For the text-containing cell, return its midpoint in (X, Y) coordinate format. 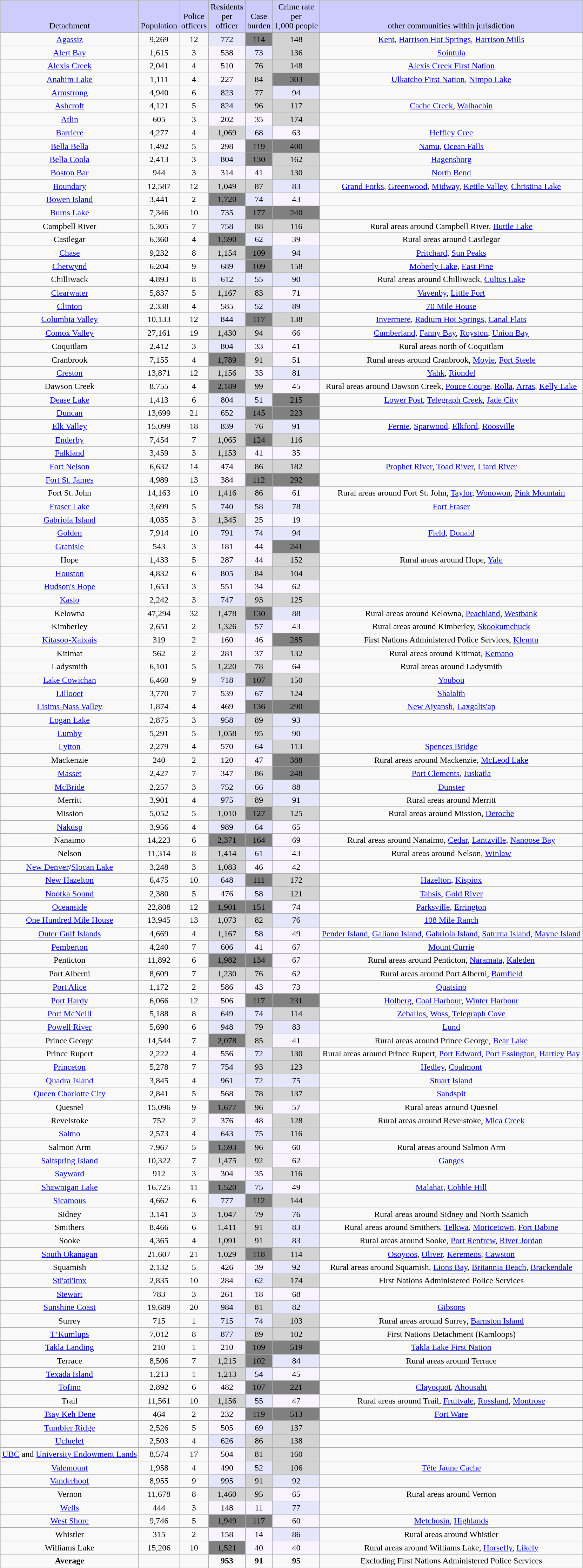
Rural areas around Squamish, Lions Bay, Britannia Beach, Brackendale (451, 1267)
Crime rateper1,000 people (296, 16)
2,338 (159, 306)
6,632 (159, 466)
877 (227, 1334)
Rural areas around Merritt (451, 800)
718 (227, 680)
Dunster (451, 787)
Revelstoke (69, 1121)
54 (259, 1374)
108 Mile Ranch (451, 920)
1,982 (227, 960)
127 (259, 813)
Mackenzie (69, 760)
2,257 (159, 787)
989 (227, 827)
292 (296, 480)
281 (227, 653)
303 (296, 79)
Penticton (69, 960)
Rural areas around Penticton, Naramata, Kaleden (451, 960)
1,590 (227, 240)
474 (227, 466)
1,478 (227, 613)
Lund (451, 1027)
14,163 (159, 493)
15,096 (159, 1107)
586 (227, 987)
other communities within jurisdiction (451, 16)
10,322 (159, 1160)
Bella Bella (69, 146)
Trail (69, 1401)
626 (227, 1441)
123 (296, 1067)
1,029 (227, 1254)
Boston Bar (69, 173)
Rural areas around Fort St. John, Taylor, Wonowon, Pink Mountain (451, 493)
315 (159, 1534)
1,069 (227, 133)
13,945 (159, 920)
Duncan (69, 413)
444 (159, 1508)
Gibsons (451, 1307)
9,232 (159, 253)
Rural areas around Campbell River, Buttle Lake (451, 226)
Rural areas around Smithers, Telkwa, Moricetown, Fort Babine (451, 1227)
2,380 (159, 894)
1,949 (227, 1521)
1,111 (159, 79)
6,360 (159, 240)
400 (296, 146)
2,413 (159, 159)
Logan Lake (69, 720)
7,967 (159, 1147)
538 (227, 53)
Rural areas around Sidney and North Saanich (451, 1214)
Fort Nelson (69, 466)
Nanaimo (69, 840)
1,065 (227, 440)
912 (159, 1174)
Clayoquot, Ahousaht (451, 1387)
5,837 (159, 293)
Kimberley (69, 627)
612 (227, 280)
6,460 (159, 680)
6,101 (159, 667)
791 (227, 533)
Chase (69, 253)
UBC and University Endowment Lands (69, 1454)
1,413 (159, 399)
27,161 (159, 333)
1,414 (227, 854)
747 (227, 600)
Salmon Arm (69, 1147)
Rural areas around Castlegar (451, 240)
Average (69, 1561)
Lake Cowichan (69, 680)
1,049 (227, 186)
150 (296, 680)
Pender Island, Galiano Island, Gabriola Island, Saturna Island, Mayne Island (451, 934)
12,587 (159, 186)
McBride (69, 787)
Bella Coola (69, 159)
Prince George (69, 1041)
111 (259, 880)
9,746 (159, 1521)
Tahsis, Gold River (451, 894)
1,492 (159, 146)
556 (227, 1054)
2,189 (227, 386)
15,206 (159, 1548)
Tofino (69, 1387)
Wells (69, 1508)
2,041 (159, 66)
Stl'atl'imx (69, 1281)
Ladysmith (69, 667)
1,958 (159, 1468)
Moberly Lake, East Pine (451, 266)
510 (227, 66)
Elk Valley (69, 426)
Pemberton (69, 947)
Rural areas around Ladysmith (451, 667)
Tête Jaune Cache (451, 1468)
162 (296, 159)
13,699 (159, 413)
Hagensborg (451, 159)
134 (259, 960)
426 (227, 1267)
3,441 (159, 200)
519 (296, 1347)
Pritchard, Sun Peaks (451, 253)
606 (227, 947)
Barriere (69, 133)
1,215 (227, 1361)
172 (296, 880)
9,269 (159, 39)
7,012 (159, 1334)
Port Hardy (69, 1000)
22,808 (159, 907)
482 (227, 1387)
Rural areas around Hope, Yale (451, 560)
2,892 (159, 1387)
232 (227, 1414)
One Hundred Mile House (69, 920)
Lower Post, Telegraph Creek, Jade City (451, 399)
995 (227, 1481)
2,651 (159, 627)
783 (159, 1294)
4,121 (159, 106)
8,466 (159, 1227)
Yahk, Riondel (451, 373)
Fraser Lake (69, 506)
87 (259, 186)
2,526 (159, 1427)
North Bend (451, 173)
958 (227, 720)
735 (227, 213)
7,454 (159, 440)
118 (259, 1254)
1,521 (227, 1548)
Zeballos, Woss, Telegraph Cove (451, 1014)
5,188 (159, 1014)
3,956 (159, 827)
Rural areas around Prince George, Bear Lake (451, 1041)
Alert Bay (69, 53)
Outer Gulf Islands (69, 934)
Clearwater (69, 293)
469 (227, 707)
3,141 (159, 1214)
8,609 (159, 974)
5,278 (159, 1067)
Prophet River, Toad River, Liard River (451, 466)
384 (227, 480)
464 (159, 1414)
Coquitlam (69, 346)
Hudson's Hope (69, 586)
2,841 (159, 1094)
Residentsperofficer (227, 16)
34 (259, 586)
14,544 (159, 1041)
144 (296, 1200)
2,279 (159, 747)
Field, Donald (451, 533)
First Nations Administered Police Services (451, 1281)
643 (227, 1134)
Sunshine Coast (69, 1307)
Port Clements, Juskatla (451, 773)
285 (296, 640)
Ashcroft (69, 106)
844 (227, 319)
1,416 (227, 493)
Valemount (69, 1468)
Nelson (69, 854)
Texada Island (69, 1374)
Sointula (451, 53)
689 (227, 266)
1,172 (159, 987)
3,770 (159, 693)
Quadra Island (69, 1081)
Vanderhoof (69, 1481)
Rural areas around Mackenzie, McLeod Lake (451, 760)
Rural areas around Cranbrook, Moyie, Fort Steele (451, 359)
Tumbler Ridge (69, 1427)
Rural areas around Revelstoke, Mica Creek (451, 1121)
Osoyoos, Oliver, Keremeos, Cawston (451, 1254)
Shalalth (451, 693)
Rural areas around Kitimat, Kemano (451, 653)
70 Mile House (451, 306)
5,052 (159, 813)
231 (296, 1000)
First Nations Detachment (Kamloops) (451, 1334)
4,893 (159, 280)
Rural areas around Nanaimo, Cedar, Lantzville, Nanoose Bay (451, 840)
Rural areas north of Coquitlam (451, 346)
1,520 (227, 1187)
Vavenby, Little Fort (451, 293)
Population (159, 16)
Stewart (69, 1294)
Alexis Creek (69, 66)
Columbia Valley (69, 319)
823 (227, 93)
99 (259, 386)
Alexis Creek First Nation (451, 66)
1,901 (227, 907)
6,204 (159, 266)
652 (227, 413)
Rural areas around Sooke, Port Renfrew, River Jordan (451, 1240)
Ulkatcho First Nation, Nimpo Lake (451, 79)
649 (227, 1014)
261 (227, 1294)
Kaslo (69, 600)
5,291 (159, 733)
Dawson Creek (69, 386)
Ganges (451, 1160)
1,653 (159, 586)
2,427 (159, 773)
3,901 (159, 800)
5,690 (159, 1027)
319 (159, 640)
Chetwynd (69, 266)
777 (227, 1200)
Surrey (69, 1321)
Grand Forks, Greenwood, Midway, Kettle Valley, Christina Lake (451, 186)
Rural areas around Kimberley, Skookumchuck (451, 627)
Rural areas around Williams Lake, Horsefly, Likely (451, 1548)
Princeton (69, 1067)
Rural areas around Salmon Arm (451, 1147)
3,248 (159, 867)
Queen Charlotte City (69, 1094)
1,010 (227, 813)
740 (227, 506)
13,871 (159, 373)
290 (296, 707)
32 (194, 613)
975 (227, 800)
284 (227, 1281)
948 (227, 1027)
Cache Creek, Walhachin (451, 106)
568 (227, 1094)
63 (296, 133)
Salmo (69, 1134)
4,240 (159, 947)
2,503 (159, 1441)
202 (227, 119)
Rural areas around Port Alberni, Bamfield (451, 974)
Powell River (69, 1027)
504 (227, 1454)
1,083 (227, 867)
Cranbrook (69, 359)
Sandspit (451, 1094)
128 (296, 1121)
839 (227, 426)
3,459 (159, 453)
Fernie, Sparwood, Elkford, Roosville (451, 426)
Lillooet (69, 693)
Sayward (69, 1174)
25 (259, 520)
2,875 (159, 720)
1,677 (227, 1107)
11,561 (159, 1401)
Excluding First Nations Administered Police Services (451, 1561)
103 (296, 1321)
South Okanagan (69, 1254)
824 (227, 106)
Nakusp (69, 827)
805 (227, 573)
4,669 (159, 934)
104 (296, 573)
215 (296, 399)
20 (194, 1307)
Invermere, Radium Hot Springs, Canal Flats (451, 319)
145 (259, 413)
Takla Landing (69, 1347)
Cumberland, Fanny Bay, Royston, Union Bay (451, 333)
West Shore (69, 1521)
Whistler (69, 1534)
Rural areas around Quesnel (451, 1107)
1,345 (227, 520)
Granisle (69, 546)
539 (227, 693)
Mount Currie (451, 947)
984 (227, 1307)
5,305 (159, 226)
New Hazelton (69, 880)
Takla Lake First Nation (451, 1347)
772 (227, 39)
Malahat, Cobble Hill (451, 1187)
1,047 (227, 1214)
2,371 (227, 840)
Hazelton, Kispiox (451, 880)
227 (227, 79)
14,223 (159, 840)
505 (227, 1427)
120 (227, 760)
Bowen Island (69, 200)
7,346 (159, 213)
Sicamous (69, 1200)
Rural areas around Trail, Fruitvale, Rossland, Montrose (451, 1401)
248 (296, 773)
Tsay Keh Dene (69, 1414)
1,720 (227, 200)
2,412 (159, 346)
4,940 (159, 93)
17 (194, 1454)
1,091 (227, 1240)
1,230 (227, 974)
Holberg, Coal Harbour, Winter Harbour (451, 1000)
Golden (69, 533)
11,314 (159, 854)
106 (296, 1468)
85 (259, 1041)
Lumby (69, 733)
Creston (69, 373)
648 (227, 880)
Squamish (69, 1267)
Enderby (69, 440)
6,066 (159, 1000)
1,433 (159, 560)
Oceanside (69, 907)
543 (159, 546)
1,789 (227, 359)
8,574 (159, 1454)
758 (227, 226)
Stuart Island (451, 1081)
Rural areas around Prince Rupert, Port Edward, Port Essington, Hartley Bay (451, 1054)
Terrace (69, 1361)
Nootka Sound (69, 894)
Chilliwack (69, 280)
181 (227, 546)
Sooke (69, 1240)
Dease Lake (69, 399)
3,845 (159, 1081)
Quesnel (69, 1107)
953 (227, 1561)
Rural areas around Chilliwack, Cultus Lake (451, 280)
347 (227, 773)
Ucluelet (69, 1441)
Policeofficers (194, 16)
Rural areas around Whistler (451, 1534)
506 (227, 1000)
Hope (69, 560)
Caseburden (259, 16)
Fort Fraser (451, 506)
Smithers (69, 1227)
241 (296, 546)
2,132 (159, 1267)
Rural areas around Nelson, Winlaw (451, 854)
1,411 (227, 1227)
6,475 (159, 880)
Rural areas around Dawson Creek, Pouce Coupe, Rolla, Arras, Kelly Lake (451, 386)
2,242 (159, 600)
Port Alice (69, 987)
Mission (69, 813)
11,678 (159, 1494)
961 (227, 1081)
Spences Bridge (451, 747)
Port McNeill (69, 1014)
121 (296, 894)
221 (296, 1387)
Atlin (69, 119)
1,475 (227, 1160)
1,220 (227, 667)
1,058 (227, 733)
Lytton (69, 747)
4,277 (159, 133)
Rural areas around Vernon (451, 1494)
Lisims-Nass Valley (69, 707)
Fort St. James (69, 480)
16,725 (159, 1187)
1,153 (227, 453)
Kelowna (69, 613)
164 (259, 840)
Port Alberni (69, 974)
Prince Rupert (69, 1054)
4,989 (159, 480)
Metchosin, Highlands (451, 1521)
8,755 (159, 386)
42 (296, 867)
Campbell River (69, 226)
Quatsino (451, 987)
Comox Valley (69, 333)
132 (296, 653)
Heffley Cree (451, 133)
Williams Lake (69, 1548)
4,662 (159, 1200)
8,955 (159, 1481)
Gabriola Island (69, 520)
71 (296, 293)
Kitasoo-Xaixais (69, 640)
4,035 (159, 520)
Sidney (69, 1214)
605 (159, 119)
4,832 (159, 573)
Shawnigan Lake (69, 1187)
37 (259, 653)
T’Kumlups (69, 1334)
754 (227, 1067)
19,689 (159, 1307)
1,073 (227, 920)
376 (227, 1121)
944 (159, 173)
151 (259, 907)
New Denver/Slocan Lake (69, 867)
Vernon (69, 1494)
Kitimat (69, 653)
Boundary (69, 186)
15,099 (159, 426)
287 (227, 560)
223 (296, 413)
3,699 (159, 506)
1,593 (227, 1147)
7,155 (159, 359)
48 (259, 1121)
2,222 (159, 1054)
Detachment (69, 16)
152 (296, 560)
7,914 (159, 533)
First Nations Administered Police Services, Klemtu (451, 640)
Rural areas around Terrace (451, 1361)
10,133 (159, 319)
1,326 (227, 627)
490 (227, 1468)
47,294 (159, 613)
Clinton (69, 306)
Agassiz (69, 39)
Merritt (69, 800)
Rural areas around Mission, Deroche (451, 813)
1,430 (227, 333)
1,615 (159, 53)
Anahim Lake (69, 79)
New Aiyansh, Laxgalts'ap (451, 707)
Parksville, Errington (451, 907)
304 (227, 1174)
Armstrong (69, 93)
Namu, Ocean Falls (451, 146)
Fort St. John (69, 493)
Rural areas around Kelowna, Peachland, Westbank (451, 613)
4,365 (159, 1240)
298 (227, 146)
Falkland (69, 453)
Castlegar (69, 240)
11,892 (159, 960)
Masset (69, 773)
570 (227, 747)
1,874 (159, 707)
Saltspring Island (69, 1160)
513 (296, 1414)
Burns Lake (69, 213)
Hedley, Coalmont (451, 1067)
585 (227, 306)
551 (227, 586)
Youbou (451, 680)
2,573 (159, 1134)
1,154 (227, 253)
2,835 (159, 1281)
2,078 (227, 1041)
562 (159, 653)
113 (296, 747)
177 (259, 213)
Houston (69, 573)
Kent, Harrison Hot Springs, Harrison Mills (451, 39)
Rural areas around Surrey, Barnston Island (451, 1321)
314 (227, 173)
Fort Ware (451, 1414)
476 (227, 894)
182 (296, 466)
388 (296, 760)
8,506 (159, 1361)
1,460 (227, 1494)
21,607 (159, 1254)
